Identify which cell holds the provided text, then report its [x, y] central coordinate. 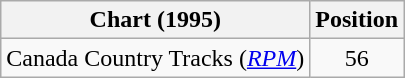
Canada Country Tracks (RPM) [156, 58]
56 [357, 58]
Chart (1995) [156, 20]
Position [357, 20]
